Identify which cell holds the provided text, then report its (X, Y) central coordinate. 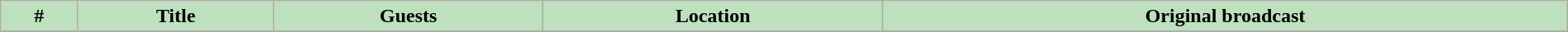
Original broadcast (1226, 16)
Location (713, 16)
Guests (409, 16)
Title (175, 16)
# (40, 16)
